Detect which cell encompasses the target text, then output its [X, Y] center coordinate. 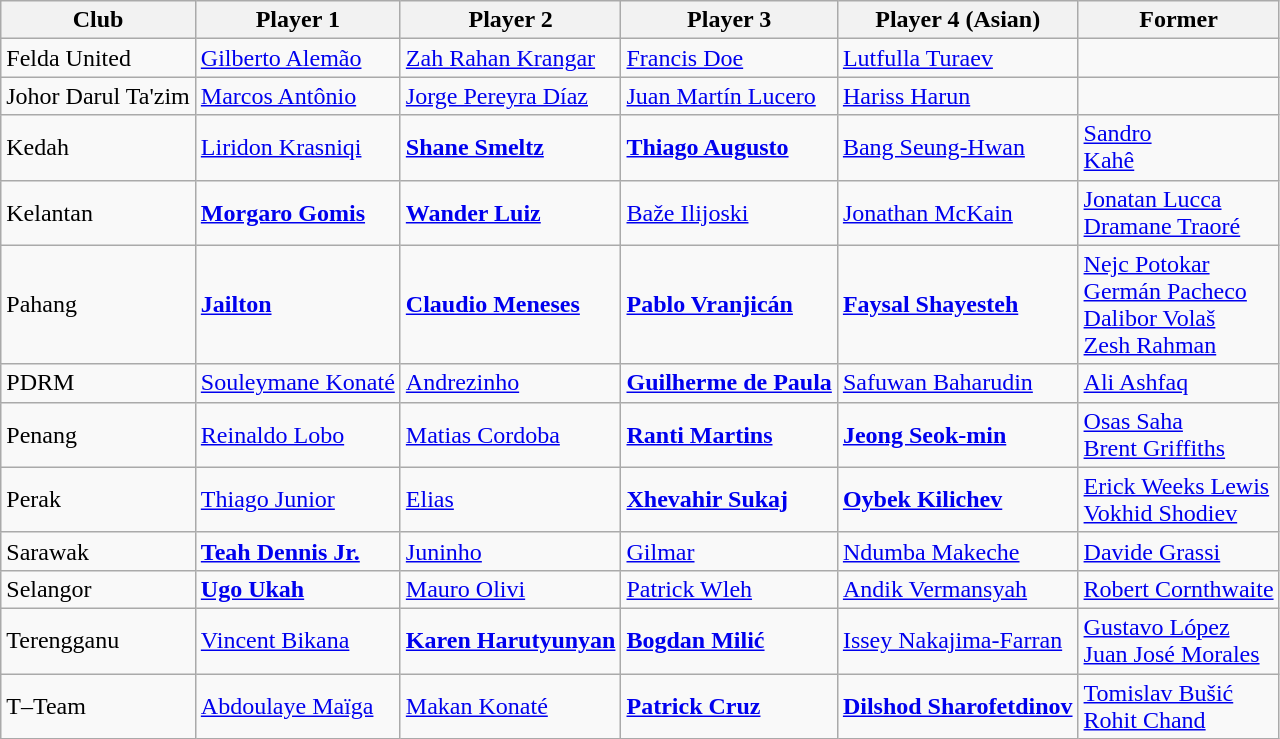
Andrezinho [510, 383]
T–Team [98, 706]
Bogdan Milić [729, 640]
Thiago Augusto [729, 148]
Dilshod Sharofetdinov [958, 706]
Osas Saha Brent Griffiths [1178, 434]
Claudio Meneses [510, 304]
Shane Smeltz [510, 148]
Sarawak [98, 551]
Selangor [98, 589]
Juan Martín Lucero [729, 96]
Matias Cordoba [510, 434]
Karen Harutyunyan [510, 640]
Makan Konaté [510, 706]
Gustavo López Juan José Morales [1178, 640]
Juninho [510, 551]
Perak [98, 500]
Baže Ilijoski [729, 212]
Player 1 [298, 20]
Xhevahir Sukaj [729, 500]
Pahang [98, 304]
Patrick Cruz [729, 706]
PDRM [98, 383]
Tomislav Bušić Rohit Chand [1178, 706]
Jailton [298, 304]
Former [1178, 20]
Gilmar [729, 551]
Wander Luiz [510, 212]
Bang Seung-Hwan [958, 148]
Johor Darul Ta'zim [98, 96]
Nejc Potokar Germán Pacheco Dalibor Volaš Zesh Rahman [1178, 304]
Abdoulaye Maïga [298, 706]
Sandro Kahê [1178, 148]
Player 2 [510, 20]
Kedah [98, 148]
Felda United [98, 58]
Player 3 [729, 20]
Ranti Martins [729, 434]
Hariss Harun [958, 96]
Davide Grassi [1178, 551]
Gilberto Alemão [298, 58]
Erick Weeks Lewis Vokhid Shodiev [1178, 500]
Kelantan [98, 212]
Souleymane Konaté [298, 383]
Terengganu [98, 640]
Patrick Wleh [729, 589]
Robert Cornthwaite [1178, 589]
Jonathan McKain [958, 212]
Reinaldo Lobo [298, 434]
Morgaro Gomis [298, 212]
Guilherme de Paula [729, 383]
Ugo Ukah [298, 589]
Liridon Krasniqi [298, 148]
Penang [98, 434]
Pablo Vranjicán [729, 304]
Jeong Seok-min [958, 434]
Safuwan Baharudin [958, 383]
Mauro Olivi [510, 589]
Jonatan Lucca Dramane Traoré [1178, 212]
Ndumba Makeche [958, 551]
Marcos Antônio [298, 96]
Vincent Bikana [298, 640]
Oybek Kilichev [958, 500]
Elias [510, 500]
Club [98, 20]
Issey Nakajima-Farran [958, 640]
Player 4 (Asian) [958, 20]
Andik Vermansyah [958, 589]
Teah Dennis Jr. [298, 551]
Francis Doe [729, 58]
Jorge Pereyra Díaz [510, 96]
Lutfulla Turaev [958, 58]
Ali Ashfaq [1178, 383]
Zah Rahan Krangar [510, 58]
Thiago Junior [298, 500]
Faysal Shayesteh [958, 304]
